Locate the cell with the specified text and output its [X, Y] center coordinate. 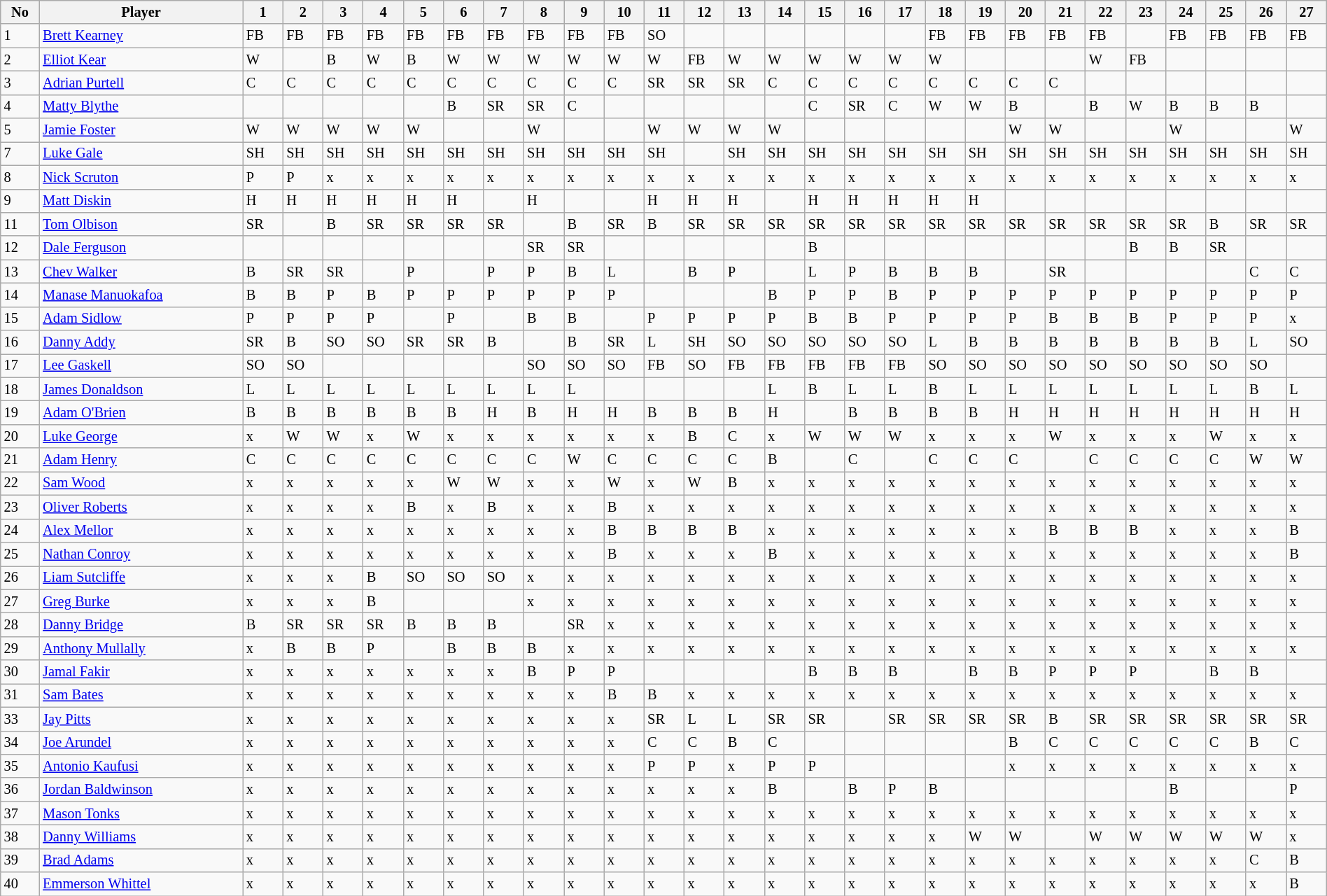
37 [20, 813]
Oliver Roberts [141, 507]
Chev Walker [141, 272]
Danny Addy [141, 342]
40 [20, 884]
6 [463, 12]
Liam Sutcliffe [141, 577]
Jay Pitts [141, 719]
Brad Adams [141, 860]
Antonio Kaufusi [141, 766]
Luke George [141, 436]
Dale Ferguson [141, 248]
Player [141, 12]
33 [20, 719]
35 [20, 766]
10 [624, 12]
Jamal Fakir [141, 672]
Adam Sidlow [141, 318]
Greg Burke [141, 601]
Elliot Kear [141, 59]
Jamie Foster [141, 130]
Nick Scruton [141, 177]
Adrian Purtell [141, 83]
James Donaldson [141, 389]
Matty Blythe [141, 106]
Danny Williams [141, 836]
Sam Wood [141, 483]
Jordan Baldwinson [141, 790]
Danny Bridge [141, 624]
Alex Mellor [141, 531]
39 [20, 860]
Anthony Mullally [141, 648]
Nathan Conroy [141, 554]
30 [20, 672]
Sam Bates [141, 695]
Lee Gaskell [141, 365]
29 [20, 648]
28 [20, 624]
Luke Gale [141, 153]
Adam O'Brien [141, 412]
No [20, 12]
Matt Diskin [141, 201]
36 [20, 790]
Tom Olbison [141, 224]
Manase Manuokafoa [141, 295]
38 [20, 836]
Adam Henry [141, 460]
31 [20, 695]
34 [20, 743]
Mason Tonks [141, 813]
Brett Kearney [141, 36]
Emmerson Whittel [141, 884]
Joe Arundel [141, 743]
